Find where the given text appears and provide that cell's center as (x, y) coordinate. 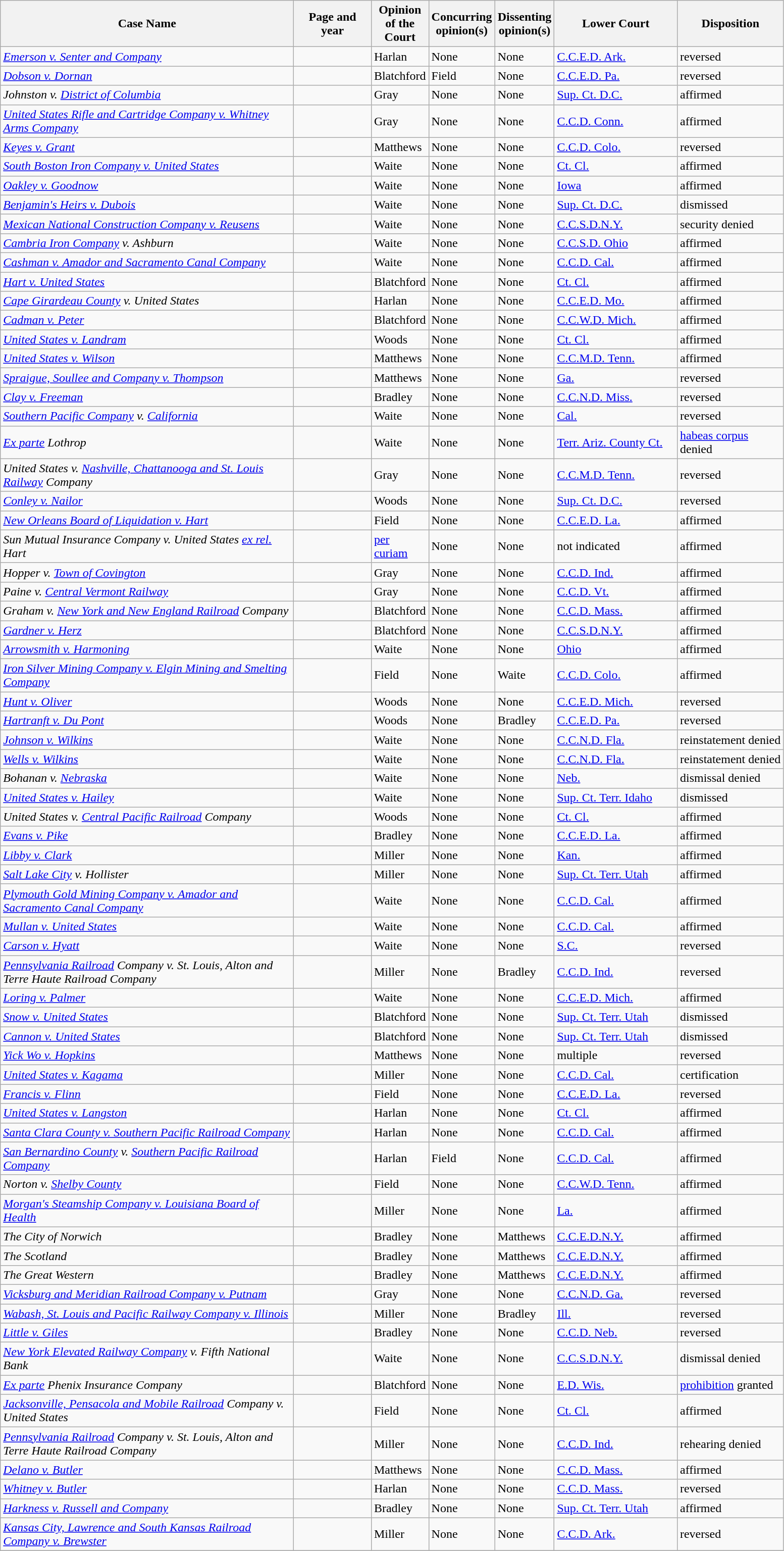
Morgan's Steamship Company v. Louisiana Board of Health (147, 1210)
Cannon v. United States (147, 1036)
The Great Western (147, 1275)
Little v. Giles (147, 1333)
C.C.N.D. Ga. (616, 1294)
Oakley v. Goodnow (147, 185)
habeas corpus denied (730, 442)
Jacksonville, Pensacola and Mobile Railroad Company v. United States (147, 1411)
Ohio (616, 649)
Terr. Ariz. County Ct. (616, 442)
Paine v. Central Vermont Railway (147, 591)
Benjamin's Heirs v. Dubois (147, 205)
Iowa (616, 185)
Arrowsmith v. Harmoning (147, 649)
Salt Lake City v. Hollister (147, 874)
Francis v. Flinn (147, 1094)
Cadman v. Peter (147, 320)
Kansas City, Lawrence and South Kansas Railroad Company v. Brewster (147, 1534)
United States Rifle and Cartridge Company v. Whitney Arms Company (147, 121)
Page and year (333, 24)
C.C.D. Vt. (616, 591)
Cashman v. Amador and Sacramento Canal Company (147, 262)
Wabash, St. Louis and Pacific Railway Company v. Illinois (147, 1314)
The Scotland (147, 1256)
Hopper v. Town of Covington (147, 572)
security denied (730, 224)
certification (730, 1075)
Mullan v. United States (147, 926)
Norton v. Shelby County (147, 1184)
Opinion of the Court (400, 24)
Snow v. United States (147, 1017)
multiple (616, 1056)
per curiam (400, 546)
C.C.D. Neb. (616, 1333)
Keyes v. Grant (147, 147)
C.C.D. Ark. (616, 1534)
C.C.S.D. Ohio (616, 243)
Conley v. Nailor (147, 501)
Sun Mutual Insurance Company v. United States ex rel. Hart (147, 546)
Plymouth Gold Mining Company v. Amador and Sacramento Canal Company (147, 900)
Ga. (616, 378)
Cal. (616, 416)
Cambria Iron Company v. Ashburn (147, 243)
United States v. Wilson (147, 359)
Dissenting opinion(s) (525, 24)
Emerson v. Senter and Company (147, 57)
Mexican National Construction Company v. Reusens (147, 224)
E.D. Wis. (616, 1385)
Ex parte Phenix Insurance Company (147, 1385)
Neb. (616, 778)
Yick Wo v. Hopkins (147, 1056)
Southern Pacific Company v. California (147, 416)
Kan. (616, 855)
Iron Silver Mining Company v. Elgin Mining and Smelting Company (147, 676)
Hart v. United States (147, 281)
United States v. Central Pacific Railroad Company (147, 817)
Disposition (730, 24)
rehearing denied (730, 1443)
Spraigue, Soullee and Company v. Thompson (147, 378)
Santa Clara County v. Southern Pacific Railroad Company (147, 1132)
Ill. (616, 1314)
Delano v. Butler (147, 1470)
United States v. Hailey (147, 797)
C.C.E.D. Mo. (616, 301)
Evans v. Pike (147, 836)
United States v. Nashville, Chattanooga and St. Louis Railway Company (147, 475)
Dobson v. Dornan (147, 76)
San Bernardino County v. Southern Pacific Railroad Company (147, 1159)
C.C.W.D. Tenn. (616, 1184)
Concurring opinion(s) (461, 24)
prohibition granted (730, 1385)
C.C.D. Conn. (616, 121)
Johnson v. Wilkins (147, 740)
Case Name (147, 24)
Hunt v. Oliver (147, 702)
United States v. Langston (147, 1113)
Clay v. Freeman (147, 397)
United States v. Kagama (147, 1075)
Gardner v. Herz (147, 630)
not indicated (616, 546)
South Boston Iron Company v. United States (147, 166)
Graham v. New York and New England Railroad Company (147, 611)
New York Elevated Railway Company v. Fifth National Bank (147, 1359)
S.C. (616, 945)
Carson v. Hyatt (147, 945)
New Orleans Board of Liquidation v. Hart (147, 520)
Wells v. Wilkins (147, 759)
C.C.W.D. Mich. (616, 320)
Johnston v. District of Columbia (147, 95)
Cape Girardeau County v. United States (147, 301)
Harkness v. Russell and Company (147, 1508)
La. (616, 1210)
United States v. Landram (147, 339)
Hartranft v. Du Pont (147, 721)
C.C.E.D. Ark. (616, 57)
Bohanan v. Nebraska (147, 778)
The City of Norwich (147, 1236)
Whitney v. Butler (147, 1489)
Loring v. Palmer (147, 998)
Vicksburg and Meridian Railroad Company v. Putnam (147, 1294)
Ex parte Lothrop (147, 442)
Sup. Ct. Terr. Idaho (616, 797)
Libby v. Clark (147, 855)
C.C.N.D. Miss. (616, 397)
Lower Court (616, 24)
